From the cell containing the given text, extract its center point as [x, y] coordinate. 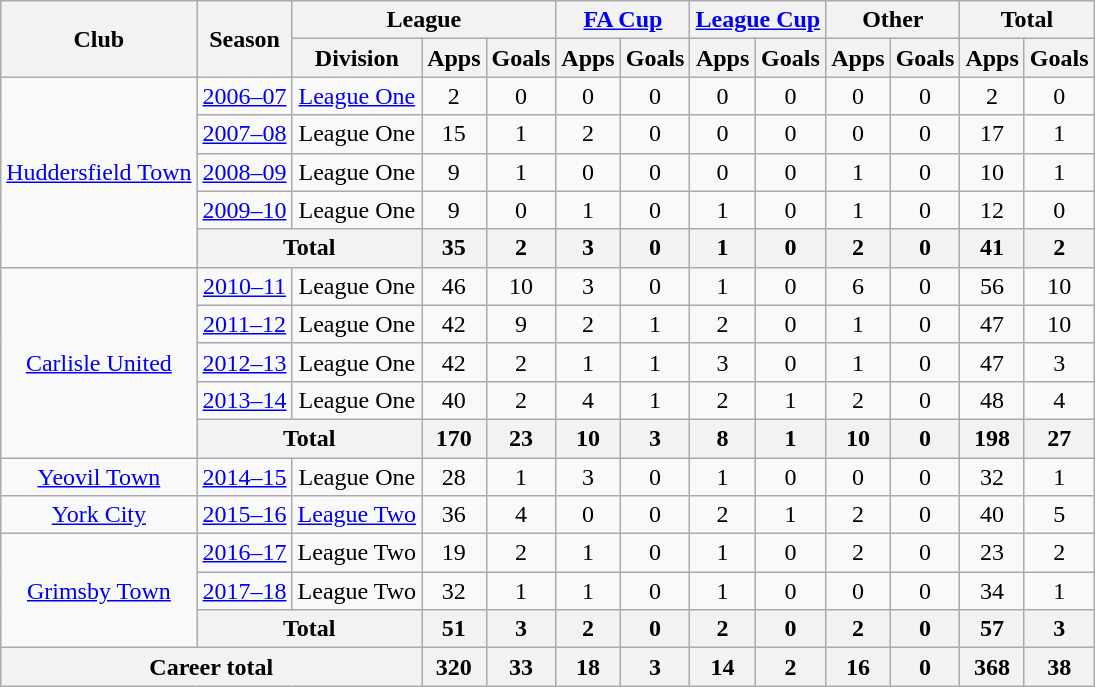
17 [992, 134]
Career total [212, 667]
Club [99, 39]
41 [992, 248]
18 [588, 667]
57 [992, 629]
6 [858, 286]
38 [1059, 667]
48 [992, 400]
York City [99, 515]
Other [893, 20]
56 [992, 286]
2015–16 [244, 515]
Carlisle United [99, 362]
2013–14 [244, 400]
14 [722, 667]
46 [454, 286]
2011–12 [244, 324]
2017–18 [244, 591]
8 [722, 438]
320 [454, 667]
2008–09 [244, 172]
27 [1059, 438]
5 [1059, 515]
15 [454, 134]
28 [454, 477]
19 [454, 553]
Grimsby Town [99, 591]
35 [454, 248]
Huddersfield Town [99, 172]
33 [521, 667]
2016–17 [244, 553]
2006–07 [244, 96]
2009–10 [244, 210]
Season [244, 39]
51 [454, 629]
Division [357, 58]
Yeovil Town [99, 477]
16 [858, 667]
36 [454, 515]
2014–15 [244, 477]
368 [992, 667]
League [424, 20]
2007–08 [244, 134]
2010–11 [244, 286]
12 [992, 210]
198 [992, 438]
2012–13 [244, 362]
FA Cup [623, 20]
34 [992, 591]
170 [454, 438]
League Cup [758, 20]
